Provide the [x, y] coordinate of the cell's center where the given text is located.  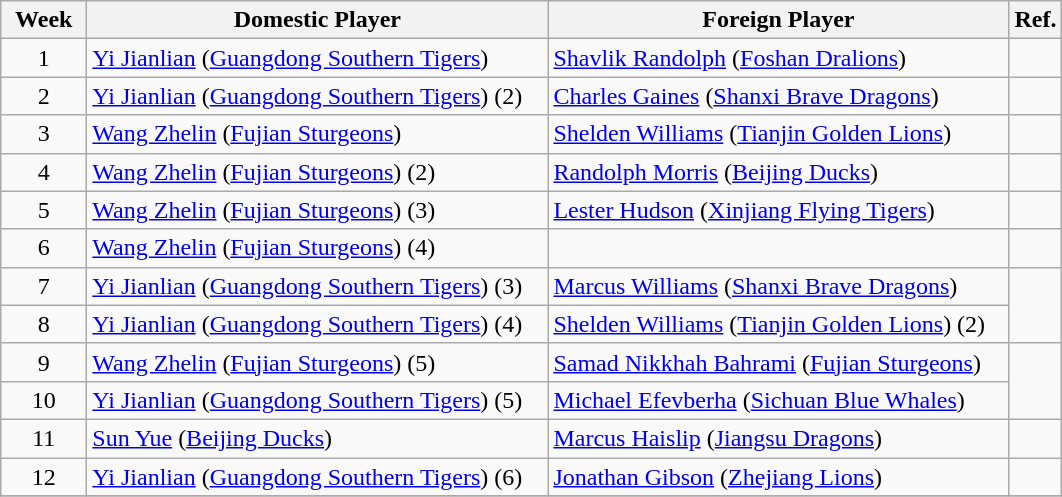
Domestic Player [318, 20]
Charles Gaines (Shanxi Brave Dragons) [778, 96]
Lester Hudson (Xinjiang Flying Tigers) [778, 210]
11 [44, 438]
Wang Zhelin (Fujian Sturgeons) (2) [318, 172]
Wang Zhelin (Fujian Sturgeons) [318, 134]
Yi Jianlian (Guangdong Southern Tigers) (3) [318, 286]
Marcus Haislip (Jiangsu Dragons) [778, 438]
Wang Zhelin (Fujian Sturgeons) (4) [318, 248]
Shavlik Randolph (Foshan Dralions) [778, 58]
6 [44, 248]
Yi Jianlian (Guangdong Southern Tigers) (5) [318, 400]
Foreign Player [778, 20]
Week [44, 20]
3 [44, 134]
9 [44, 362]
10 [44, 400]
Samad Nikkhah Bahrami (Fujian Sturgeons) [778, 362]
Michael Efevberha (Sichuan Blue Whales) [778, 400]
1 [44, 58]
Yi Jianlian (Guangdong Southern Tigers) (2) [318, 96]
Yi Jianlian (Guangdong Southern Tigers) [318, 58]
Shelden Williams (Tianjin Golden Lions) [778, 134]
8 [44, 324]
Wang Zhelin (Fujian Sturgeons) (5) [318, 362]
Yi Jianlian (Guangdong Southern Tigers) (4) [318, 324]
Marcus Williams (Shanxi Brave Dragons) [778, 286]
5 [44, 210]
Jonathan Gibson (Zhejiang Lions) [778, 477]
Randolph Morris (Beijing Ducks) [778, 172]
Yi Jianlian (Guangdong Southern Tigers) (6) [318, 477]
12 [44, 477]
Sun Yue (Beijing Ducks) [318, 438]
Shelden Williams (Tianjin Golden Lions) (2) [778, 324]
Ref. [1036, 20]
7 [44, 286]
2 [44, 96]
Wang Zhelin (Fujian Sturgeons) (3) [318, 210]
4 [44, 172]
